Return the (X, Y) coordinate for the center point of the cell that contains the specified text.  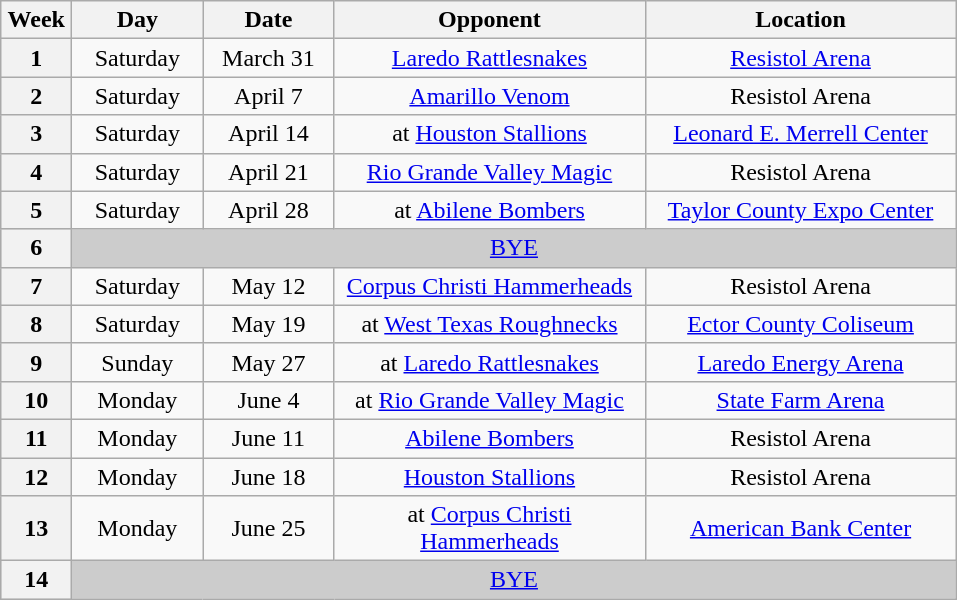
April 14 (268, 134)
14 (36, 580)
at Laredo Rattlesnakes (490, 362)
10 (36, 400)
1 (36, 58)
Location (800, 20)
5 (36, 210)
Taylor County Expo Center (800, 210)
at West Texas Roughnecks (490, 324)
American Bank Center (800, 528)
Opponent (490, 20)
June 4 (268, 400)
2 (36, 96)
at Rio Grande Valley Magic (490, 400)
State Farm Arena (800, 400)
11 (36, 438)
April 21 (268, 172)
Corpus Christi Hammerheads (490, 286)
Ector County Coliseum (800, 324)
at Abilene Bombers (490, 210)
May 27 (268, 362)
Amarillo Venom (490, 96)
Laredo Energy Arena (800, 362)
June 11 (268, 438)
Rio Grande Valley Magic (490, 172)
Laredo Rattlesnakes (490, 58)
7 (36, 286)
6 (36, 248)
at Houston Stallions (490, 134)
Abilene Bombers (490, 438)
8 (36, 324)
Houston Stallions (490, 477)
Week (36, 20)
Sunday (138, 362)
at Corpus Christi Hammerheads (490, 528)
9 (36, 362)
Date (268, 20)
March 31 (268, 58)
May 12 (268, 286)
12 (36, 477)
13 (36, 528)
Day (138, 20)
June 18 (268, 477)
April 28 (268, 210)
3 (36, 134)
June 25 (268, 528)
4 (36, 172)
April 7 (268, 96)
Leonard E. Merrell Center (800, 134)
May 19 (268, 324)
